Return (x, y) of the center of cell containing provided text 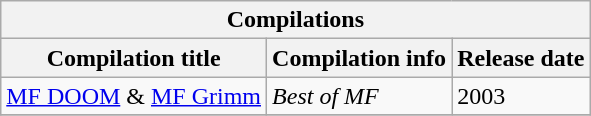
Compilation title (134, 58)
Best of MF (360, 96)
Compilations (296, 20)
MF DOOM & MF Grimm (134, 96)
Release date (521, 58)
Compilation info (360, 58)
2003 (521, 96)
